Capture the cell that displays the provided text and extract its [X, Y] central coordinate. 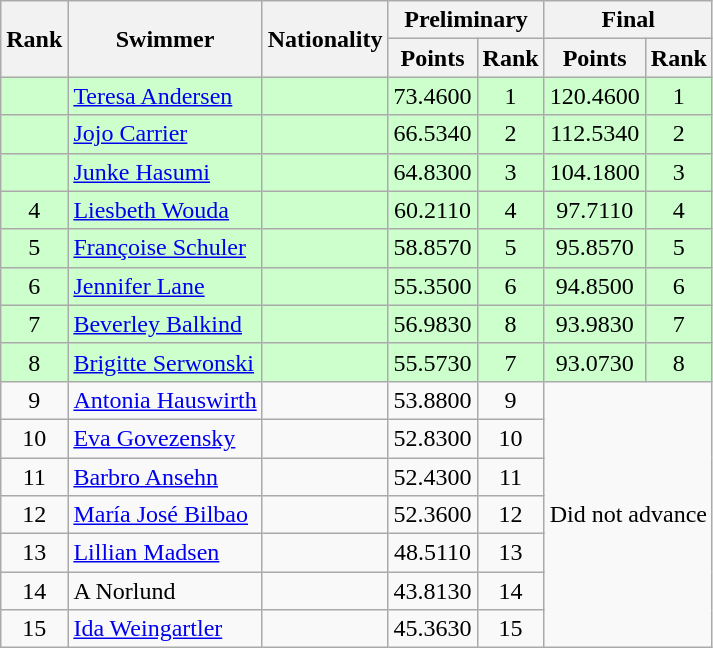
Ida Weingartler [165, 629]
Jennifer Lane [165, 286]
55.5730 [432, 362]
52.3600 [432, 515]
María José Bilbao [165, 515]
55.3500 [432, 286]
Lillian Madsen [165, 553]
66.5340 [432, 134]
Preliminary [466, 20]
56.9830 [432, 324]
120.4600 [594, 96]
Liesbeth Wouda [165, 210]
104.1800 [594, 172]
Did not advance [628, 514]
Beverley Balkind [165, 324]
Antonia Hauswirth [165, 400]
95.8570 [594, 248]
A Norlund [165, 591]
Eva Govezensky [165, 438]
43.8130 [432, 591]
Swimmer [165, 39]
53.8800 [432, 400]
Nationality [325, 39]
48.5110 [432, 553]
Jojo Carrier [165, 134]
64.8300 [432, 172]
112.5340 [594, 134]
Final [628, 20]
93.0730 [594, 362]
94.8500 [594, 286]
Françoise Schuler [165, 248]
Junke Hasumi [165, 172]
Teresa Andersen [165, 96]
60.2110 [432, 210]
58.8570 [432, 248]
97.7110 [594, 210]
Brigitte Serwonski [165, 362]
52.4300 [432, 477]
73.4600 [432, 96]
Barbro Ansehn [165, 477]
93.9830 [594, 324]
45.3630 [432, 629]
52.8300 [432, 438]
